For the text-containing cell, return its midpoint in (x, y) coordinate format. 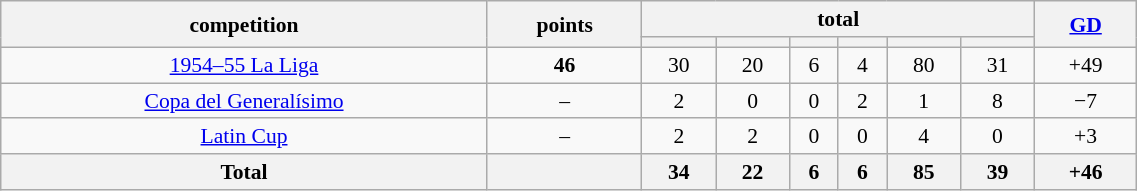
1 (924, 101)
points (564, 24)
+46 (1085, 172)
31 (998, 65)
total (838, 19)
competition (244, 24)
Latin Cup (244, 136)
22 (753, 172)
+3 (1085, 136)
Copa del Generalísimo (244, 101)
39 (998, 172)
30 (679, 65)
34 (679, 172)
80 (924, 65)
20 (753, 65)
+49 (1085, 65)
85 (924, 172)
46 (564, 65)
GD (1085, 24)
8 (998, 101)
Total (244, 172)
−7 (1085, 101)
1954–55 La Liga (244, 65)
